From the cell containing the given text, extract its center point as (X, Y) coordinate. 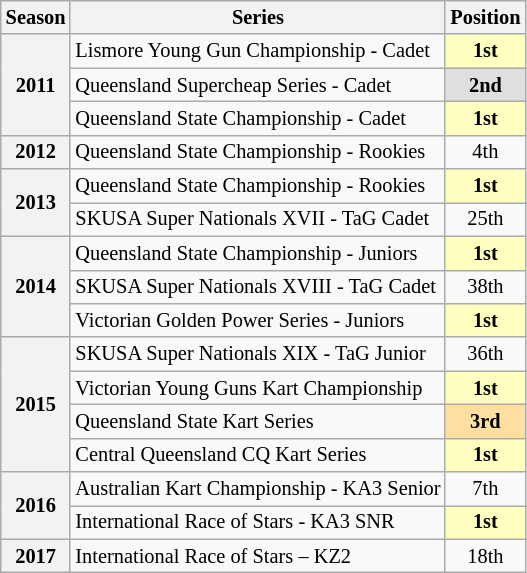
3rd (485, 421)
36th (485, 354)
2015 (36, 404)
38th (485, 287)
25th (485, 219)
Series (258, 17)
Queensland State Kart Series (258, 421)
SKUSA Super Nationals XIX - TaG Junior (258, 354)
4th (485, 152)
2013 (36, 202)
International Race of Stars – KZ2 (258, 556)
2nd (485, 85)
2017 (36, 556)
Season (36, 17)
Queensland Supercheap Series - Cadet (258, 85)
2012 (36, 152)
Victorian Golden Power Series - Juniors (258, 320)
Queensland State Championship - Cadet (258, 118)
SKUSA Super Nationals XVIII - TaG Cadet (258, 287)
7th (485, 489)
2016 (36, 506)
Queensland State Championship - Juniors (258, 253)
2011 (36, 84)
International Race of Stars - KA3 SNR (258, 522)
SKUSA Super Nationals XVII - TaG Cadet (258, 219)
Central Queensland CQ Kart Series (258, 455)
18th (485, 556)
Lismore Young Gun Championship - Cadet (258, 51)
Position (485, 17)
Australian Kart Championship - KA3 Senior (258, 489)
2014 (36, 286)
Victorian Young Guns Kart Championship (258, 388)
